Pinpoint the cell where the given text exists, returning its [X, Y] midpoint coordinate. 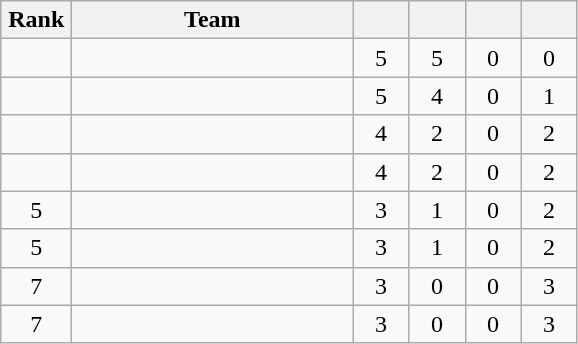
Team [212, 20]
Rank [36, 20]
